Capture the cell that displays the provided text and extract its [x, y] central coordinate. 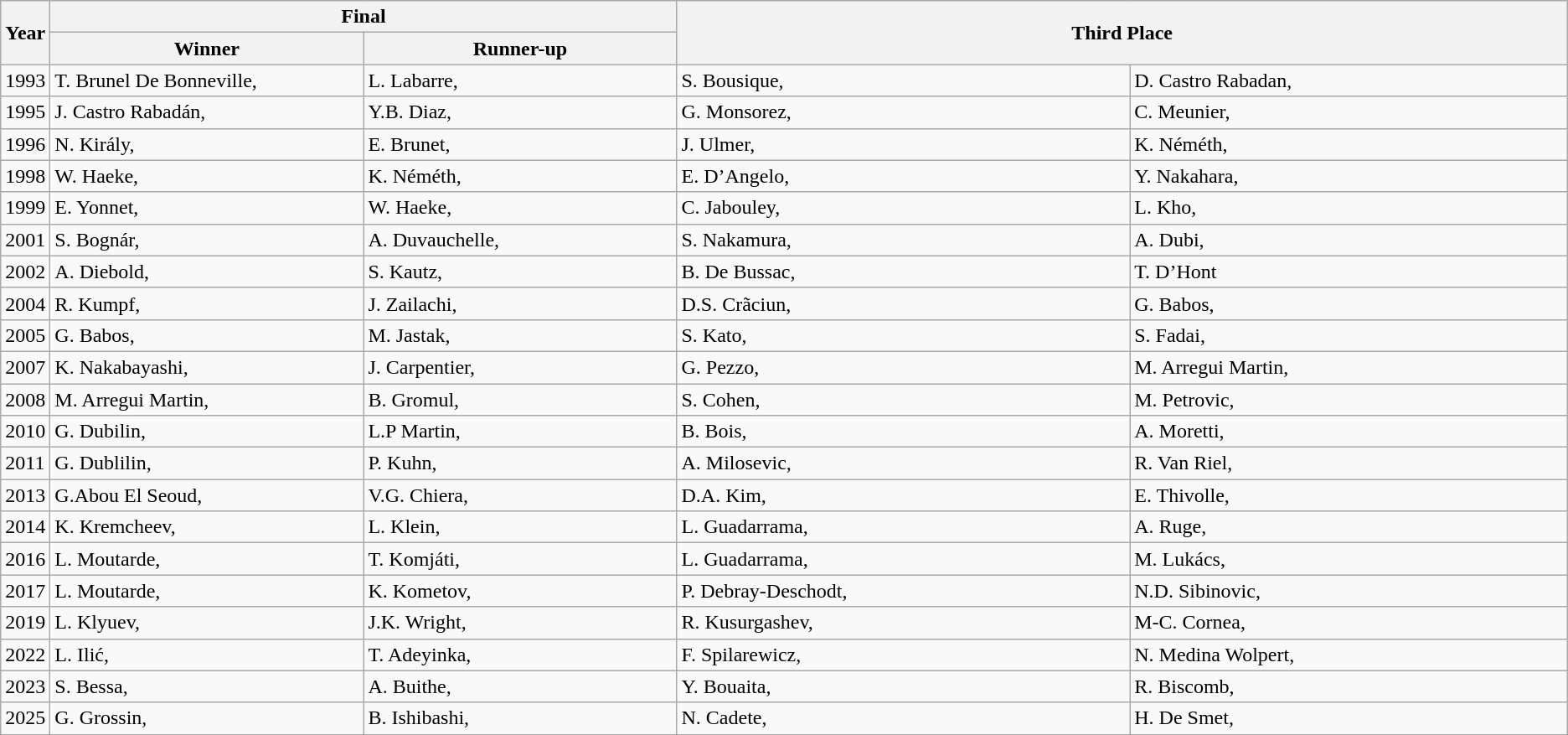
M. Petrovic, [1349, 400]
S. Fadai, [1349, 335]
C. Meunier, [1349, 112]
2010 [25, 432]
1998 [25, 176]
L. Klyuev, [207, 623]
2016 [25, 559]
Final [364, 17]
G. Dublilin, [207, 463]
2008 [25, 400]
P. Kuhn, [520, 463]
K. Kremcheev, [207, 527]
2014 [25, 527]
Winner [207, 49]
Third Place [1122, 33]
Year [25, 33]
N. Medina Wolpert, [1349, 655]
L. Labarre, [520, 80]
G. Grossin, [207, 718]
N. Király, [207, 144]
T. Brunel De Bonneville, [207, 80]
A. Dubi, [1349, 240]
S. Cohen, [903, 400]
A. Moretti, [1349, 432]
G. Pezzo, [903, 367]
R. Van Riel, [1349, 463]
N. Cadete, [903, 718]
D.S. Crãciun, [903, 303]
T. D’Hont [1349, 272]
L.P Martin, [520, 432]
K. Nakabayashi, [207, 367]
Y. Bouaita, [903, 686]
B. Gromul, [520, 400]
S. Bessa, [207, 686]
B. De Bussac, [903, 272]
1993 [25, 80]
A. Diebold, [207, 272]
T. Adeyinka, [520, 655]
E. Yonnet, [207, 208]
2001 [25, 240]
J. Ulmer, [903, 144]
K. Kometov, [520, 591]
Y.B. Diaz, [520, 112]
S. Bousique, [903, 80]
1999 [25, 208]
P. Debray-Deschodt, [903, 591]
N.D. Sibinovic, [1349, 591]
F. Spilarewicz, [903, 655]
B. Ishibashi, [520, 718]
S. Kautz, [520, 272]
2011 [25, 463]
A. Duvauchelle, [520, 240]
1996 [25, 144]
M. Lukács, [1349, 559]
E. Thivolle, [1349, 495]
J. Zailachi, [520, 303]
2019 [25, 623]
2025 [25, 718]
A. Milosevic, [903, 463]
B. Bois, [903, 432]
2022 [25, 655]
H. De Smet, [1349, 718]
2007 [25, 367]
G. Dubilin, [207, 432]
V.G. Chiera, [520, 495]
2002 [25, 272]
2013 [25, 495]
C. Jabouley, [903, 208]
G.Abou El Seoud, [207, 495]
R. Kumpf, [207, 303]
2005 [25, 335]
J. Carpentier, [520, 367]
A. Ruge, [1349, 527]
E. Brunet, [520, 144]
Y. Nakahara, [1349, 176]
T. Komjáti, [520, 559]
D.A. Kim, [903, 495]
J. Castro Rabadán, [207, 112]
D. Castro Rabadan, [1349, 80]
Runner-up [520, 49]
G. Monsorez, [903, 112]
2004 [25, 303]
A. Buithe, [520, 686]
L. Kho, [1349, 208]
L. Klein, [520, 527]
S. Nakamura, [903, 240]
L. Ilić, [207, 655]
M-C. Cornea, [1349, 623]
2017 [25, 591]
R. Kusurgashev, [903, 623]
M. Jastak, [520, 335]
S. Kato, [903, 335]
R. Biscomb, [1349, 686]
1995 [25, 112]
J.K. Wright, [520, 623]
S. Bognár, [207, 240]
2023 [25, 686]
E. D’Angelo, [903, 176]
